Capture the cell that displays the provided text and extract its (X, Y) central coordinate. 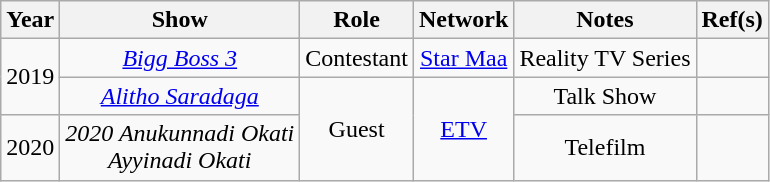
Reality TV Series (605, 58)
Role (357, 20)
2019 (30, 77)
Ref(s) (732, 20)
2020 (30, 148)
Network (463, 20)
Show (180, 20)
Contestant (357, 58)
2020 Anukunnadi OkatiAyyinadi Okati (180, 148)
ETV (463, 128)
Alitho Saradaga (180, 96)
Notes (605, 20)
Star Maa (463, 58)
Guest (357, 128)
Bigg Boss 3 (180, 58)
Talk Show (605, 96)
Year (30, 20)
Telefilm (605, 148)
